Scan for the cell matching the given text and deliver its [x, y] coordinate at center. 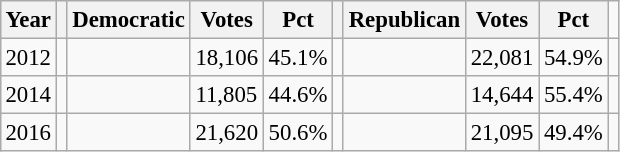
Year [28, 20]
Republican [404, 20]
22,081 [502, 57]
2016 [28, 133]
45.1% [298, 57]
2014 [28, 95]
49.4% [574, 133]
18,106 [226, 57]
Democratic [128, 20]
55.4% [574, 95]
44.6% [298, 95]
2012 [28, 57]
21,095 [502, 133]
14,644 [502, 95]
21,620 [226, 133]
54.9% [574, 57]
11,805 [226, 95]
50.6% [298, 133]
